Identify which cell holds the provided text, then report its [x, y] central coordinate. 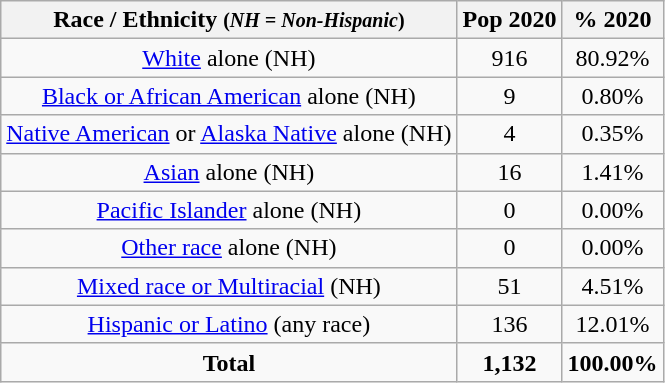
51 [510, 286]
Hispanic or Latino (any race) [229, 324]
Race / Ethnicity (NH = Non-Hispanic) [229, 20]
Black or African American alone (NH) [229, 96]
16 [510, 172]
916 [510, 58]
1,132 [510, 362]
9 [510, 96]
0.80% [612, 96]
4.51% [612, 286]
Asian alone (NH) [229, 172]
12.01% [612, 324]
Other race alone (NH) [229, 248]
136 [510, 324]
Total [229, 362]
80.92% [612, 58]
100.00% [612, 362]
Mixed race or Multiracial (NH) [229, 286]
Pacific Islander alone (NH) [229, 210]
0.35% [612, 134]
4 [510, 134]
Pop 2020 [510, 20]
Native American or Alaska Native alone (NH) [229, 134]
White alone (NH) [229, 58]
% 2020 [612, 20]
1.41% [612, 172]
